Return the [X, Y] coordinate for the center point of the cell that contains the specified text.  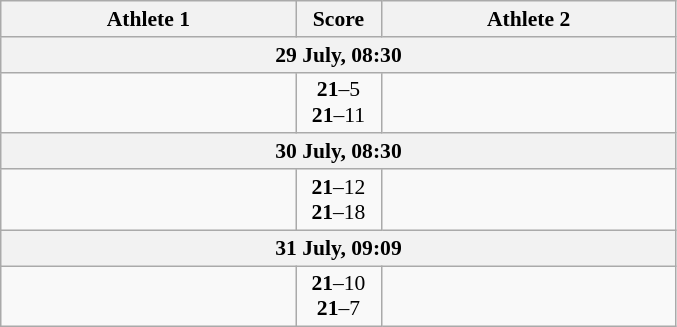
Athlete 2 [528, 19]
30 July, 08:30 [338, 152]
21–1021–7 [338, 296]
Athlete 1 [148, 19]
Score [338, 19]
21–1221–18 [338, 200]
31 July, 09:09 [338, 248]
29 July, 08:30 [338, 55]
21–521–11 [338, 102]
